Extract the (X, Y) coordinate from the center of the cell holding the provided text.  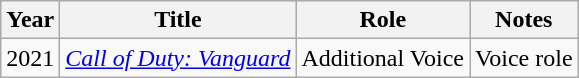
Year (30, 20)
Call of Duty: Vanguard (178, 58)
Voice role (524, 58)
Role (383, 20)
Title (178, 20)
2021 (30, 58)
Additional Voice (383, 58)
Notes (524, 20)
